Determine the [x, y] coordinate at the center of the cell enclosing the given text.  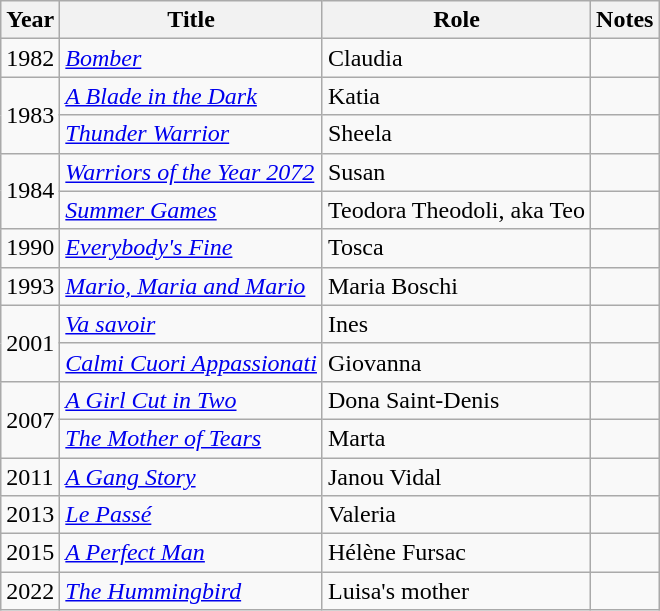
Maria Boschi [456, 286]
Katia [456, 96]
1984 [30, 191]
1982 [30, 58]
Title [192, 20]
The Hummingbird [192, 591]
Summer Games [192, 210]
1983 [30, 115]
Teodora Theodoli, aka Teo [456, 210]
Janou Vidal [456, 477]
Year [30, 20]
Susan [456, 172]
Bomber [192, 58]
2001 [30, 343]
A Perfect Man [192, 553]
1993 [30, 286]
2015 [30, 553]
Tosca [456, 248]
2007 [30, 419]
Sheela [456, 134]
Notes [625, 20]
Hélène Fursac [456, 553]
Warriors of the Year 2072 [192, 172]
2013 [30, 515]
Va savoir [192, 324]
Thunder Warrior [192, 134]
The Mother of Tears [192, 438]
Luisa's mother [456, 591]
A Blade in the Dark [192, 96]
Claudia [456, 58]
1990 [30, 248]
A Girl Cut in Two [192, 400]
A Gang Story [192, 477]
Ines [456, 324]
Giovanna [456, 362]
Valeria [456, 515]
2011 [30, 477]
Role [456, 20]
2022 [30, 591]
Le Passé [192, 515]
Marta [456, 438]
Calmi Cuori Appassionati [192, 362]
Mario, Maria and Mario [192, 286]
Everybody's Fine [192, 248]
Dona Saint-Denis [456, 400]
